From the cell containing the given text, extract its center point as [x, y] coordinate. 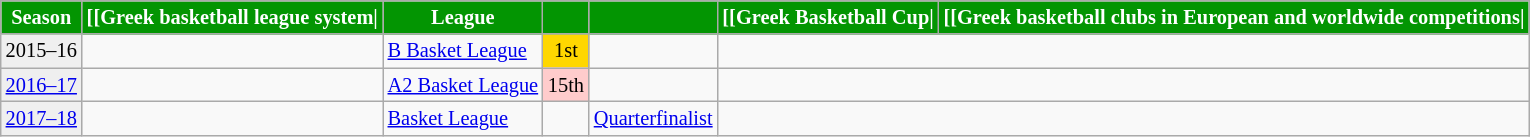
2017–18 [42, 118]
[[Greek Basketball Cup| [828, 17]
15th [566, 85]
[[Greek basketball league system| [232, 17]
League [463, 17]
[[Greek basketball clubs in European and worldwide competitions| [1234, 17]
2016–17 [42, 85]
Basket League [463, 118]
Season [42, 17]
B Basket League [463, 51]
Quarterfinalist [654, 118]
2015–16 [42, 51]
A2 Basket League [463, 85]
1st [566, 51]
